Detect which cell encompasses the target text, then output its [x, y] center coordinate. 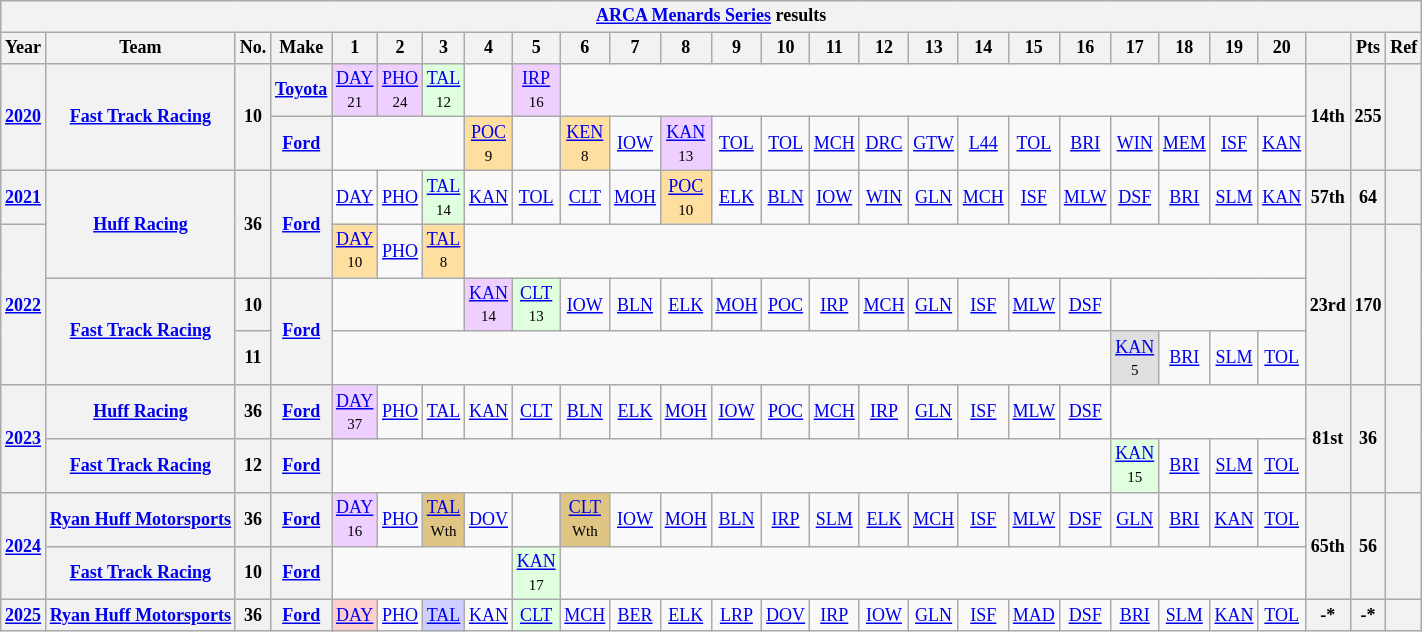
9 [736, 48]
DAY21 [355, 90]
2020 [24, 116]
1 [355, 48]
MAD [1034, 616]
64 [1368, 197]
15 [1034, 48]
KEN8 [585, 144]
2025 [24, 616]
KAN5 [1135, 358]
LRP [736, 616]
2022 [24, 304]
20 [1282, 48]
18 [1184, 48]
170 [1368, 304]
DAY37 [355, 412]
19 [1234, 48]
14th [1328, 116]
16 [1084, 48]
PHO24 [400, 90]
Toyota [302, 90]
DAY10 [355, 251]
L44 [983, 144]
CLT13 [536, 305]
6 [585, 48]
23rd [1328, 304]
8 [686, 48]
GTW [934, 144]
POC10 [686, 197]
3 [443, 48]
65th [1328, 546]
TAL8 [443, 251]
TAL12 [443, 90]
POC9 [489, 144]
255 [1368, 116]
2023 [24, 438]
56 [1368, 546]
5 [536, 48]
TAL14 [443, 197]
MEM [1184, 144]
IRP16 [536, 90]
DRC [884, 144]
Team [140, 48]
Make [302, 48]
13 [934, 48]
DAY16 [355, 519]
KAN17 [536, 573]
BER [636, 616]
2021 [24, 197]
57th [1328, 197]
KAN13 [686, 144]
Ref [1404, 48]
CLTWth [585, 519]
Year [24, 48]
KAN15 [1135, 466]
81st [1328, 438]
2024 [24, 546]
2 [400, 48]
17 [1135, 48]
7 [636, 48]
14 [983, 48]
4 [489, 48]
KAN14 [489, 305]
ARCA Menards Series results [712, 16]
TALWth [443, 519]
Pts [1368, 48]
No. [252, 48]
